Capture the cell that displays the provided text and extract its (X, Y) central coordinate. 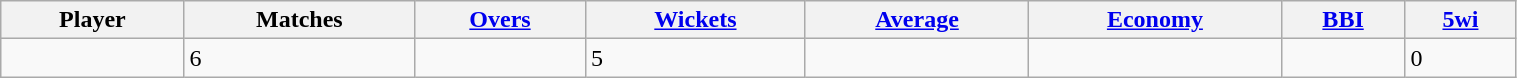
5 (695, 58)
6 (300, 58)
Economy (1156, 20)
0 (1460, 58)
Player (92, 20)
Wickets (695, 20)
BBI (1343, 20)
Matches (300, 20)
5wi (1460, 20)
Overs (500, 20)
Average (916, 20)
